Locate the cell with the specified text and output its (X, Y) center coordinate. 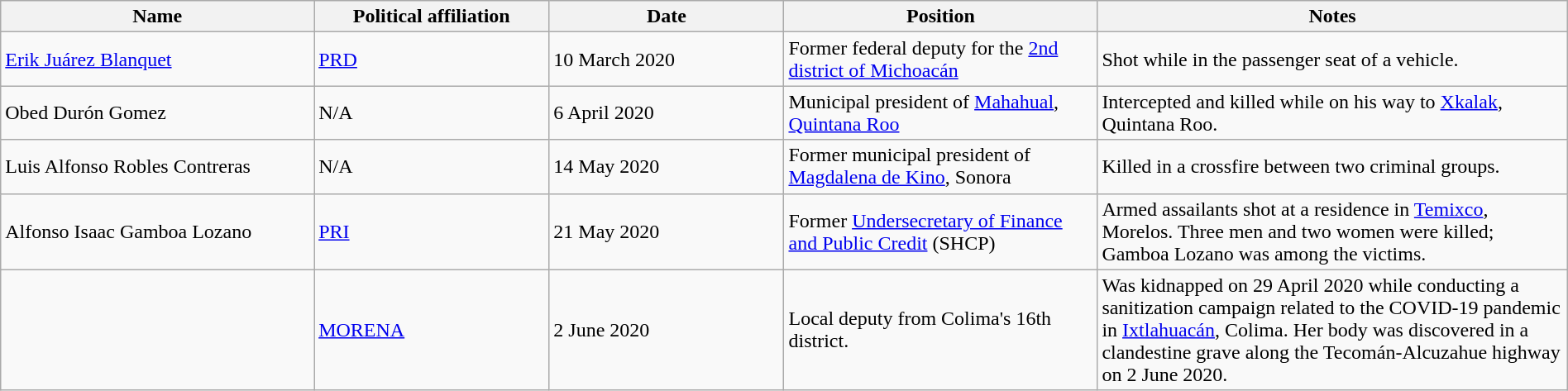
Political affiliation (432, 17)
Former federal deputy for the 2nd district of Michoacán (941, 60)
Former municipal president of Magdalena de Kino, Sonora (941, 167)
Luis Alfonso Robles Contreras (157, 167)
Name (157, 17)
6 April 2020 (667, 112)
PRD (432, 60)
Municipal president of Mahahual, Quintana Roo (941, 112)
Local deputy from Colima's 16th district. (941, 330)
Killed in a crossfire between two criminal groups. (1332, 167)
Alfonso Isaac Gamboa Lozano (157, 231)
14 May 2020 (667, 167)
Shot while in the passenger seat of a vehicle. (1332, 60)
PRI (432, 231)
MORENA (432, 330)
Date (667, 17)
Armed assailants shot at a residence in Temixco, Morelos. Three men and two women were killed; Gamboa Lozano was among the victims. (1332, 231)
Intercepted and killed while on his way to Xkalak, Quintana Roo. (1332, 112)
21 May 2020 (667, 231)
2 June 2020 (667, 330)
10 March 2020 (667, 60)
Obed Durón Gomez (157, 112)
Notes (1332, 17)
Position (941, 17)
Former Undersecretary of Finance and Public Credit (SHCP) (941, 231)
Erik Juárez Blanquet (157, 60)
